For the text-containing cell, return its midpoint in [X, Y] coordinate format. 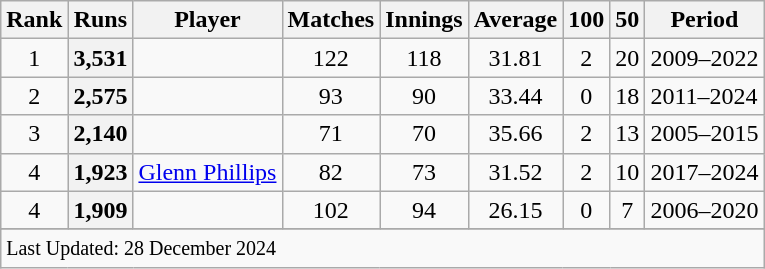
7 [628, 210]
1 [34, 58]
31.81 [516, 58]
31.52 [516, 172]
122 [331, 58]
2006–2020 [704, 210]
Runs [100, 20]
2017–2024 [704, 172]
94 [424, 210]
90 [424, 96]
70 [424, 134]
73 [424, 172]
118 [424, 58]
26.15 [516, 210]
Period [704, 20]
Glenn Phillips [208, 172]
2009–2022 [704, 58]
Last Updated: 28 December 2024 [382, 248]
1,923 [100, 172]
Innings [424, 20]
100 [586, 20]
2,575 [100, 96]
102 [331, 210]
3 [34, 134]
35.66 [516, 134]
13 [628, 134]
Player [208, 20]
10 [628, 172]
Rank [34, 20]
50 [628, 20]
Average [516, 20]
2011–2024 [704, 96]
33.44 [516, 96]
2005–2015 [704, 134]
18 [628, 96]
71 [331, 134]
2,140 [100, 134]
3,531 [100, 58]
93 [331, 96]
20 [628, 58]
82 [331, 172]
1,909 [100, 210]
Matches [331, 20]
